Capture the cell that displays the provided text and extract its [x, y] central coordinate. 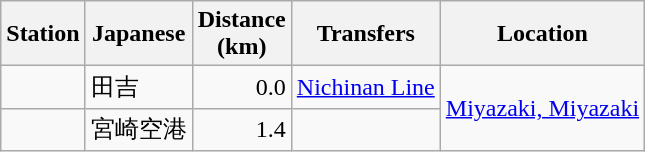
Miyazaki, Miyazaki [542, 108]
Distance(km) [242, 34]
1.4 [242, 130]
Transfers [366, 34]
Location [542, 34]
Japanese [138, 34]
宮崎空港 [138, 130]
田吉 [138, 88]
Nichinan Line [366, 88]
0.0 [242, 88]
Station [43, 34]
